For the text-containing cell, return its midpoint in (X, Y) coordinate format. 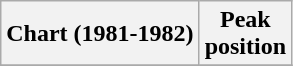
Chart (1981-1982) (100, 34)
Peakposition (245, 34)
